Detect which cell encompasses the target text, then output its [X, Y] center coordinate. 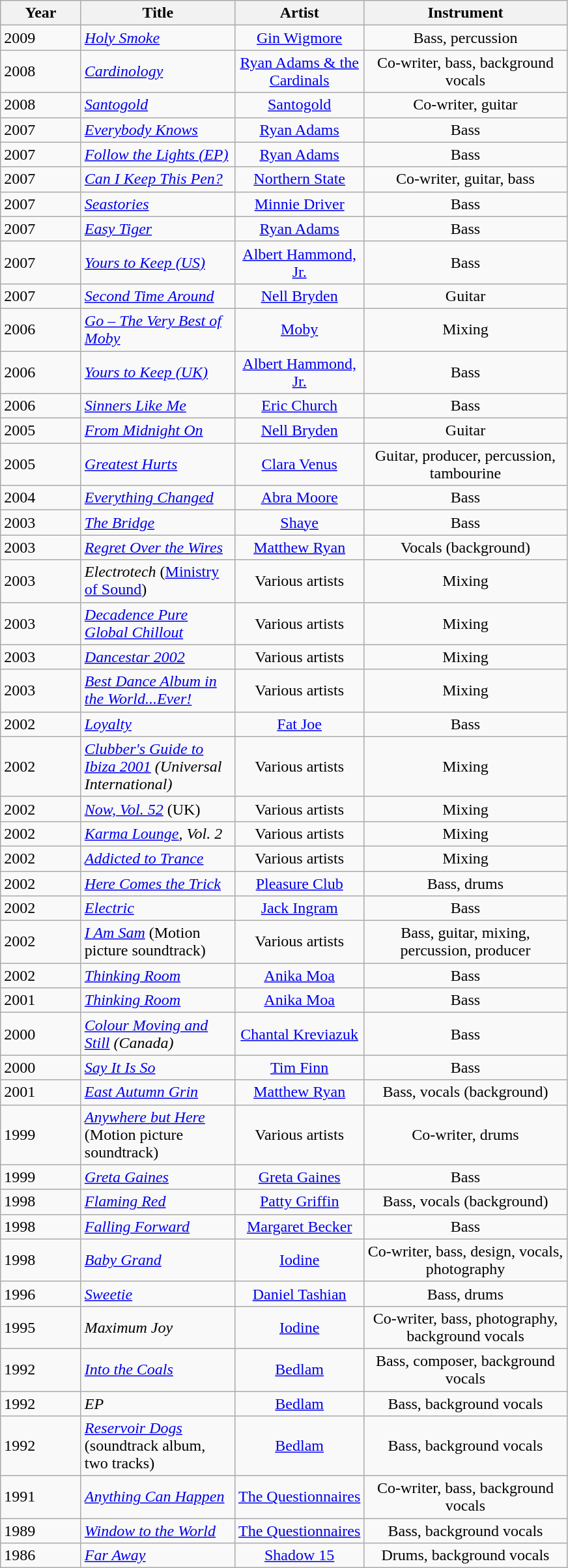
1996 [41, 1294]
Minnie Driver [300, 204]
Sweetie [158, 1294]
Drums, background vocals [465, 1556]
Anywhere but Here (Motion picture soundtrack) [158, 1135]
Here Comes the Trick [158, 883]
East Autumn Grin [158, 1092]
Go – The Very Best of Moby [158, 330]
Baby Grand [158, 1260]
Clara Venus [300, 464]
Co-writer, drums [465, 1135]
Bass, composer, background vocals [465, 1370]
From Midnight On [158, 431]
Electrotech (Ministry of Sound) [158, 581]
Regret Over the Wires [158, 547]
1991 [41, 1498]
Sinners Like Me [158, 406]
Window to the World [158, 1531]
Falling Forward [158, 1227]
Fat Joe [300, 724]
Gin Wigmore [300, 38]
Guitar, producer, percussion, tambourine [465, 464]
Maximum Joy [158, 1327]
Greatest Hurts [158, 464]
Artist [300, 13]
Pleasure Club [300, 883]
Reservoir Dogs (soundtrack album, two tracks) [158, 1446]
Cardinology [158, 72]
Holy Smoke [158, 38]
2004 [41, 498]
Best Dance Album in the World...Ever! [158, 691]
Far Away [158, 1556]
Yours to Keep (UK) [158, 371]
Say It Is So [158, 1067]
Abra Moore [300, 498]
Clubber's Guide to Ibiza 2001 (Universal International) [158, 766]
Everything Changed [158, 498]
Colour Moving and Still (Canada) [158, 1034]
Electric [158, 908]
Title [158, 13]
Now, Vol. 52 (UK) [158, 809]
Karma Lounge, Vol. 2 [158, 834]
Everybody Knows [158, 130]
Tim Finn [300, 1067]
Flaming Red [158, 1202]
Easy Tiger [158, 229]
Bass, guitar, mixing, percussion, producer [465, 942]
Co-writer, guitar, bass [465, 179]
Bass, percussion [465, 38]
I Am Sam (Motion picture soundtrack) [158, 942]
1989 [41, 1531]
Co-writer, bass, design, vocals, photography [465, 1260]
Northern State [300, 179]
Year [41, 13]
Second Time Around [158, 296]
Follow the Lights (EP) [158, 154]
Daniel Tashian [300, 1294]
Shadow 15 [300, 1556]
The Bridge [158, 523]
Loyalty [158, 724]
Yours to Keep (US) [158, 262]
Seastories [158, 204]
Margaret Becker [300, 1227]
Into the Coals [158, 1370]
Vocals (background) [465, 547]
Instrument [465, 13]
Decadence Pure Global Chillout [158, 623]
Patty Griffin [300, 1202]
Can I Keep This Pen? [158, 179]
Shaye [300, 523]
Co-writer, guitar [465, 105]
2009 [41, 38]
Chantal Kreviazuk [300, 1034]
Eric Church [300, 406]
Jack Ingram [300, 908]
EP [158, 1403]
Ryan Adams & the Cardinals [300, 72]
Co-writer, bass, photography, background vocals [465, 1327]
Anything Can Happen [158, 1498]
Addicted to Trance [158, 858]
Dancestar 2002 [158, 657]
1995 [41, 1327]
Moby [300, 330]
1986 [41, 1556]
